Pinpoint the cell where the given text exists, returning its (x, y) midpoint coordinate. 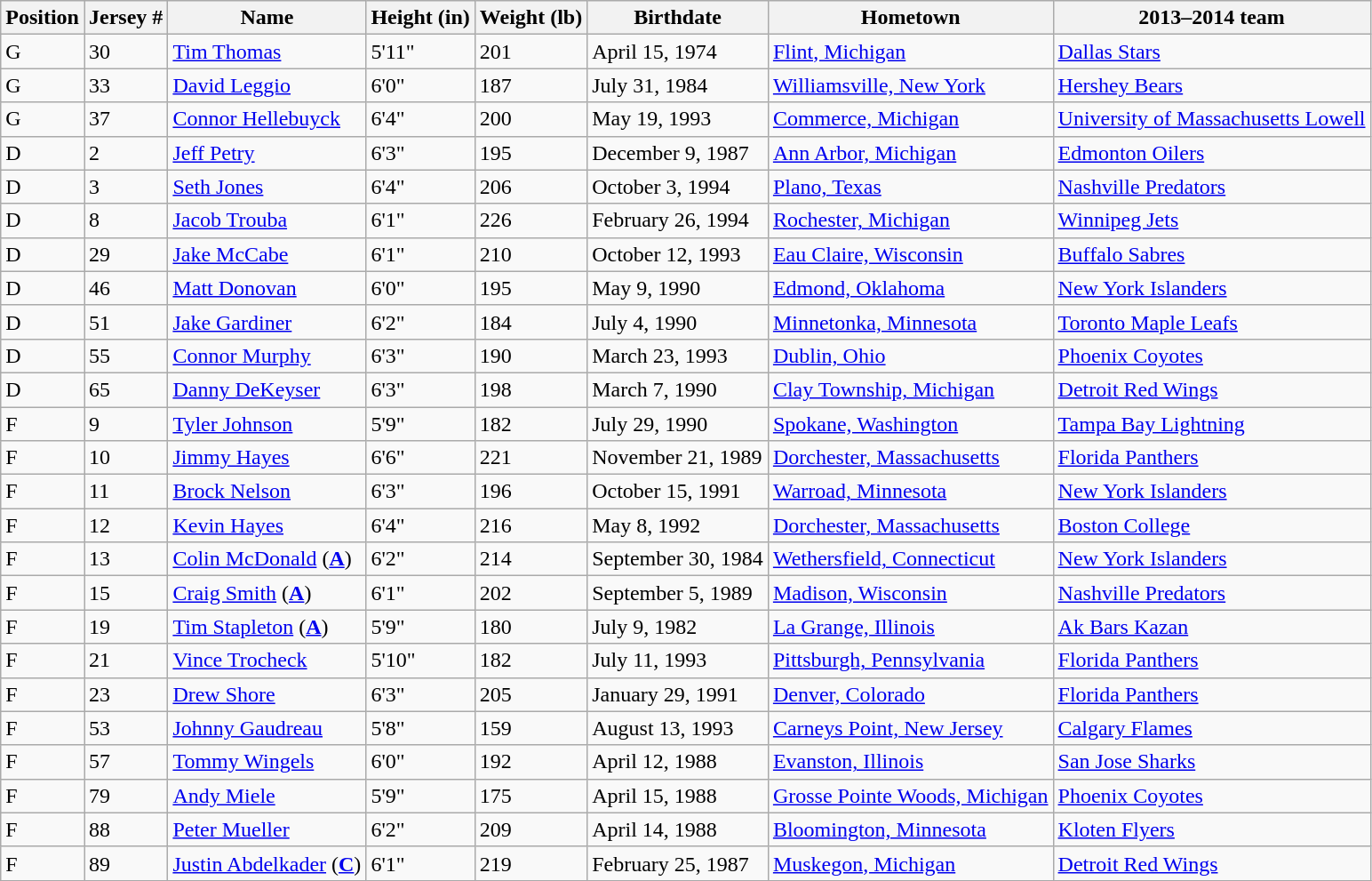
September 5, 1989 (678, 593)
May 9, 1990 (678, 288)
Tim Thomas (267, 52)
196 (530, 492)
Brock Nelson (267, 492)
198 (530, 389)
206 (530, 187)
David Leggio (267, 85)
180 (530, 627)
88 (125, 829)
Jacob Trouba (267, 220)
Matt Donovan (267, 288)
Flint, Michigan (910, 52)
184 (530, 322)
Jake McCabe (267, 254)
October 15, 1991 (678, 492)
July 4, 1990 (678, 322)
Name (267, 18)
Craig Smith (A) (267, 593)
Ann Arbor, Michigan (910, 153)
July 11, 1993 (678, 661)
Dublin, Ohio (910, 356)
April 15, 1974 (678, 52)
Pittsburgh, Pennsylvania (910, 661)
12 (125, 525)
Jeff Petry (267, 153)
5'10" (420, 661)
July 9, 1982 (678, 627)
6'6" (420, 458)
10 (125, 458)
Johnny Gaudreau (267, 728)
Madison, Wisconsin (910, 593)
Kloten Flyers (1212, 829)
Muskegon, Michigan (910, 863)
Spokane, Washington (910, 424)
October 12, 1993 (678, 254)
Tampa Bay Lightning (1212, 424)
Height (in) (420, 18)
Vince Trocheck (267, 661)
February 26, 1994 (678, 220)
Williamsville, New York (910, 85)
15 (125, 593)
55 (125, 356)
Plano, Texas (910, 187)
30 (125, 52)
Winnipeg Jets (1212, 220)
3 (125, 187)
2 (125, 153)
Wethersfield, Connecticut (910, 559)
Ak Bars Kazan (1212, 627)
Rochester, Michigan (910, 220)
89 (125, 863)
July 31, 1984 (678, 85)
Colin McDonald (A) (267, 559)
May 19, 1993 (678, 119)
April 12, 1988 (678, 762)
Connor Murphy (267, 356)
Hershey Bears (1212, 85)
51 (125, 322)
Tommy Wingels (267, 762)
159 (530, 728)
192 (530, 762)
13 (125, 559)
January 29, 1991 (678, 694)
219 (530, 863)
Birthdate (678, 18)
29 (125, 254)
57 (125, 762)
February 25, 1987 (678, 863)
Bloomington, Minnesota (910, 829)
214 (530, 559)
175 (530, 796)
8 (125, 220)
Tyler Johnson (267, 424)
Danny DeKeyser (267, 389)
Dallas Stars (1212, 52)
Peter Mueller (267, 829)
187 (530, 85)
205 (530, 694)
University of Massachusetts Lowell (1212, 119)
33 (125, 85)
April 14, 1988 (678, 829)
March 23, 1993 (678, 356)
Seth Jones (267, 187)
Warroad, Minnesota (910, 492)
Eau Claire, Wisconsin (910, 254)
April 15, 1988 (678, 796)
Evanston, Illinois (910, 762)
46 (125, 288)
Position (43, 18)
11 (125, 492)
Jimmy Hayes (267, 458)
5'8" (420, 728)
Connor Hellebuyck (267, 119)
210 (530, 254)
Minnetonka, Minnesota (910, 322)
200 (530, 119)
201 (530, 52)
Jake Gardiner (267, 322)
Edmond, Oklahoma (910, 288)
August 13, 1993 (678, 728)
209 (530, 829)
Kevin Hayes (267, 525)
Denver, Colorado (910, 694)
Andy Miele (267, 796)
Drew Shore (267, 694)
October 3, 1994 (678, 187)
Weight (lb) (530, 18)
23 (125, 694)
Boston College (1212, 525)
September 30, 1984 (678, 559)
190 (530, 356)
37 (125, 119)
53 (125, 728)
9 (125, 424)
202 (530, 593)
March 7, 1990 (678, 389)
Toronto Maple Leafs (1212, 322)
216 (530, 525)
Edmonton Oilers (1212, 153)
La Grange, Illinois (910, 627)
Jersey # (125, 18)
Calgary Flames (1212, 728)
5'11" (420, 52)
December 9, 1987 (678, 153)
Clay Township, Michigan (910, 389)
Justin Abdelkader (C) (267, 863)
79 (125, 796)
November 21, 1989 (678, 458)
May 8, 1992 (678, 525)
July 29, 1990 (678, 424)
19 (125, 627)
21 (125, 661)
Carneys Point, New Jersey (910, 728)
San Jose Sharks (1212, 762)
Grosse Pointe Woods, Michigan (910, 796)
Tim Stapleton (A) (267, 627)
65 (125, 389)
Buffalo Sabres (1212, 254)
Hometown (910, 18)
226 (530, 220)
2013–2014 team (1212, 18)
Commerce, Michigan (910, 119)
221 (530, 458)
